For the text-containing cell, return its midpoint in [X, Y] coordinate format. 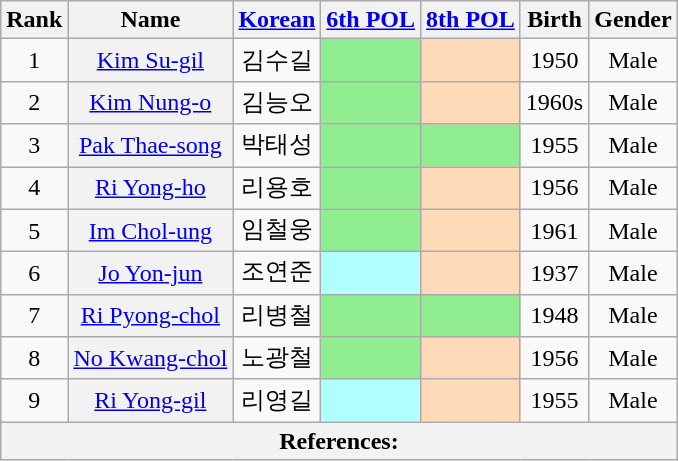
References: [339, 441]
박태성 [277, 146]
7 [34, 316]
리용호 [277, 188]
노광철 [277, 358]
5 [34, 230]
Rank [34, 20]
1950 [554, 60]
Jo Yon-jun [150, 274]
1 [34, 60]
김수길 [277, 60]
Name [150, 20]
No Kwang-chol [150, 358]
9 [34, 400]
리영길 [277, 400]
김능오 [277, 102]
3 [34, 146]
리병철 [277, 316]
임철웅 [277, 230]
6th POL [371, 20]
Ri Yong-gil [150, 400]
Pak Thae-song [150, 146]
Im Chol-ung [150, 230]
Kim Nung-o [150, 102]
1937 [554, 274]
4 [34, 188]
Korean [277, 20]
조연준 [277, 274]
6 [34, 274]
Ri Pyong-chol [150, 316]
Birth [554, 20]
8 [34, 358]
Gender [633, 20]
2 [34, 102]
1960s [554, 102]
Kim Su-gil [150, 60]
8th POL [471, 20]
1961 [554, 230]
Ri Yong-ho [150, 188]
1948 [554, 316]
